Capture the cell that displays the provided text and extract its (x, y) central coordinate. 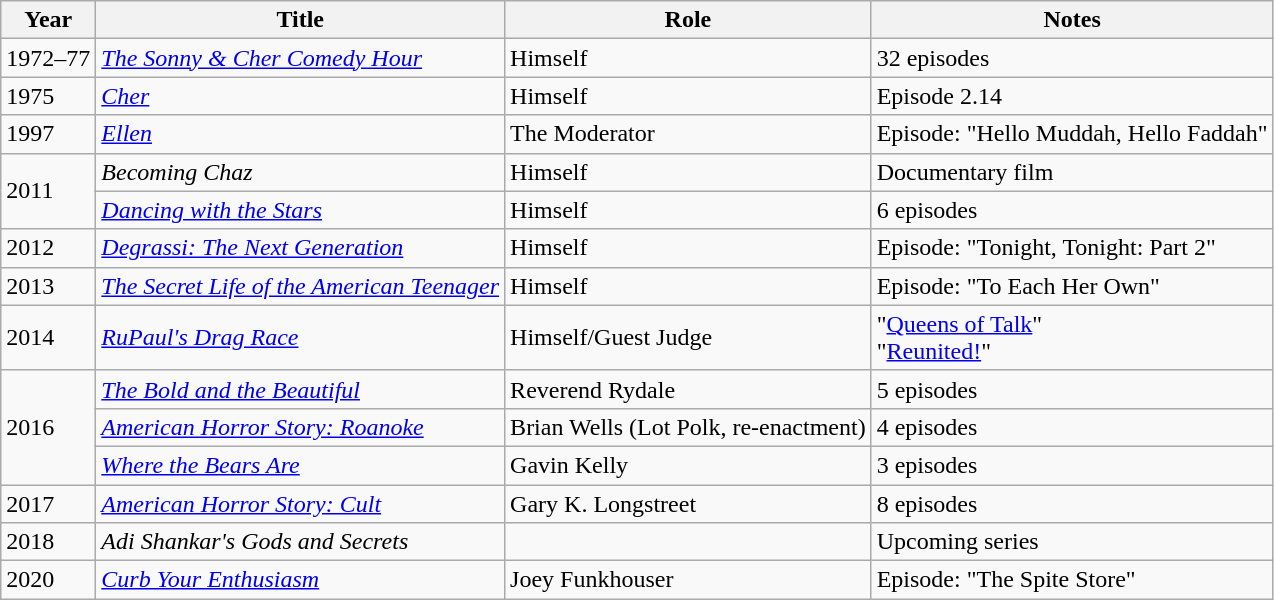
5 episodes (1072, 389)
Becoming Chaz (300, 172)
3 episodes (1072, 465)
1972–77 (48, 58)
6 episodes (1072, 210)
The Moderator (688, 134)
Cher (300, 96)
8 episodes (1072, 503)
Himself/Guest Judge (688, 338)
1997 (48, 134)
4 episodes (1072, 427)
Adi Shankar's Gods and Secrets (300, 542)
Where the Bears Are (300, 465)
Reverend Rydale (688, 389)
2011 (48, 191)
Brian Wells (Lot Polk, re-enactment) (688, 427)
The Sonny & Cher Comedy Hour (300, 58)
Episode: "Tonight, Tonight: Part 2" (1072, 248)
Gavin Kelly (688, 465)
Ellen (300, 134)
2017 (48, 503)
2013 (48, 286)
Gary K. Longstreet (688, 503)
Episode: "To Each Her Own" (1072, 286)
"Queens of Talk""Reunited!" (1072, 338)
1975 (48, 96)
Joey Funkhouser (688, 580)
2016 (48, 427)
Notes (1072, 20)
The Secret Life of the American Teenager (300, 286)
2012 (48, 248)
Episode: "Hello Muddah, Hello Faddah" (1072, 134)
RuPaul's Drag Race (300, 338)
2014 (48, 338)
American Horror Story: Cult (300, 503)
Role (688, 20)
Upcoming series (1072, 542)
Title (300, 20)
Episode: "The Spite Store" (1072, 580)
Dancing with the Stars (300, 210)
Year (48, 20)
The Bold and the Beautiful (300, 389)
Curb Your Enthusiasm (300, 580)
Degrassi: The Next Generation (300, 248)
2018 (48, 542)
32 episodes (1072, 58)
Documentary film (1072, 172)
2020 (48, 580)
American Horror Story: Roanoke (300, 427)
Episode 2.14 (1072, 96)
